Search for the cell housing the specified text and yield its (X, Y) center coordinate. 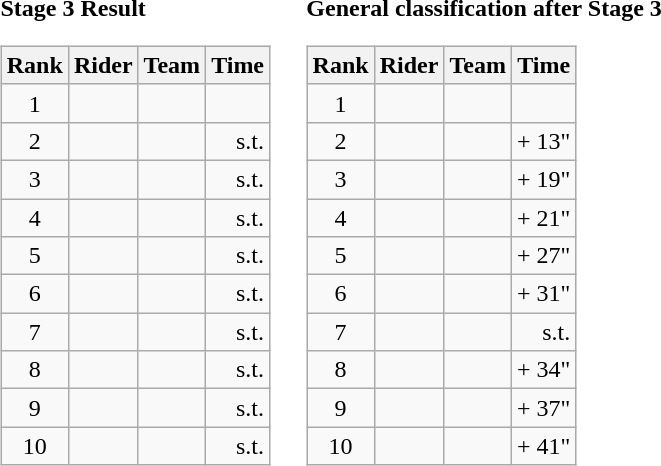
+ 13" (543, 141)
+ 31" (543, 294)
+ 21" (543, 217)
+ 19" (543, 179)
+ 27" (543, 256)
+ 34" (543, 370)
+ 41" (543, 446)
+ 37" (543, 408)
